Extract the (X, Y) coordinate from the center of the cell holding the provided text.  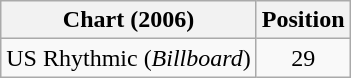
Chart (2006) (129, 20)
Position (303, 20)
US Rhythmic (Billboard) (129, 58)
29 (303, 58)
